Provide the [x, y] coordinate of the cell's center where the given text is located.  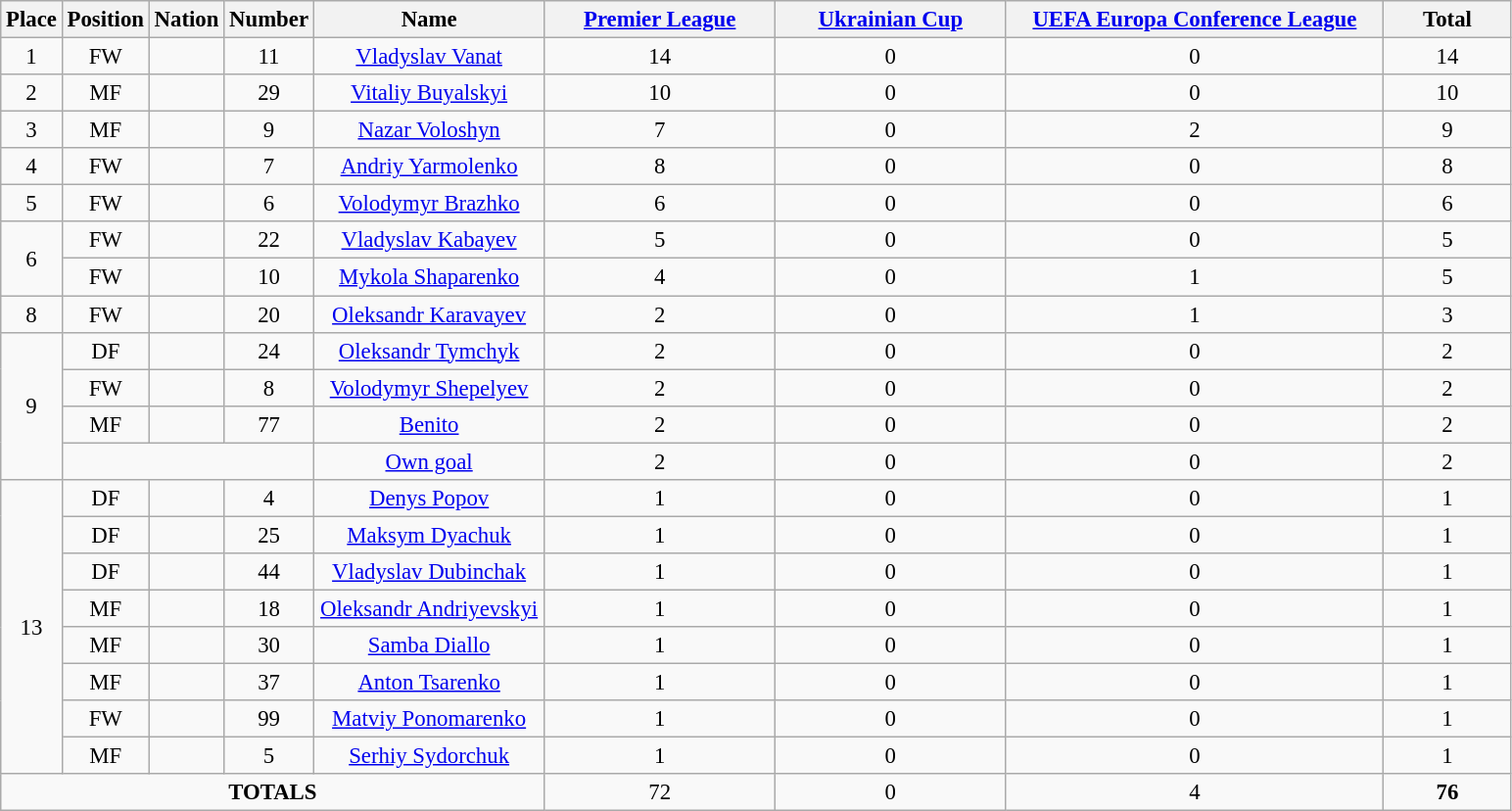
Oleksandr Karavayev [429, 314]
Name [429, 20]
37 [269, 683]
Nation [186, 20]
13 [31, 627]
30 [269, 645]
44 [269, 572]
Number [269, 20]
99 [269, 719]
Andriy Yarmolenko [429, 167]
76 [1447, 792]
Anton Tsarenko [429, 683]
Volodymyr Brazhko [429, 204]
Oleksandr Andriyevskyi [429, 608]
Benito [429, 424]
Volodymyr Shepelyev [429, 388]
22 [269, 240]
Samba Diallo [429, 645]
Vladyslav Kabayev [429, 240]
18 [269, 608]
77 [269, 424]
Nazar Voloshyn [429, 130]
24 [269, 351]
Mykola Shaparenko [429, 277]
UEFA Europa Conference League [1195, 20]
TOTALS [272, 792]
Own goal [429, 461]
Oleksandr Tymchyk [429, 351]
Vladyslav Dubinchak [429, 572]
Maksym Dyachuk [429, 535]
Position [106, 20]
Place [31, 20]
Total [1447, 20]
Matviy Ponomarenko [429, 719]
Denys Popov [429, 499]
Premier League [660, 20]
11 [269, 57]
Serhiy Sydorchuk [429, 756]
20 [269, 314]
29 [269, 93]
25 [269, 535]
72 [660, 792]
Ukrainian Cup [891, 20]
Vladyslav Vanat [429, 57]
Vitaliy Buyalskyi [429, 93]
